Search for the cell housing the specified text and yield its (X, Y) center coordinate. 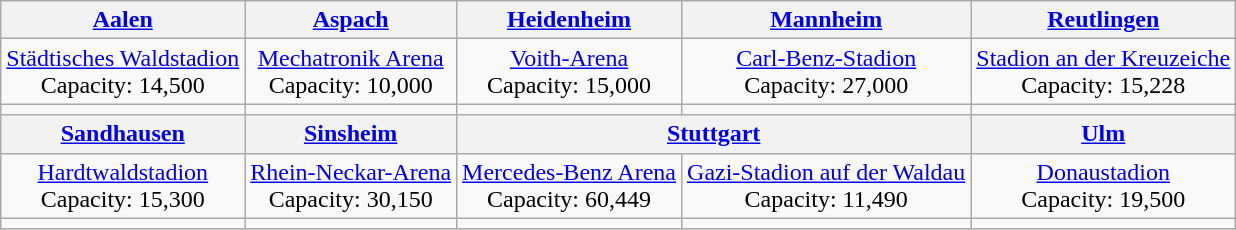
Voith-ArenaCapacity: 15,000 (570, 72)
Stadion an der KreuzeicheCapacity: 15,228 (1104, 72)
Mannheim (826, 20)
DonaustadionCapacity: 19,500 (1104, 186)
Aspach (351, 20)
Mechatronik ArenaCapacity: 10,000 (351, 72)
Städtisches WaldstadionCapacity: 14,500 (123, 72)
Mercedes-Benz ArenaCapacity: 60,449 (570, 186)
Ulm (1104, 134)
Reutlingen (1104, 20)
Sandhausen (123, 134)
Stuttgart (714, 134)
Sinsheim (351, 134)
Aalen (123, 20)
Carl-Benz-StadionCapacity: 27,000 (826, 72)
Gazi-Stadion auf der WaldauCapacity: 11,490 (826, 186)
HardtwaldstadionCapacity: 15,300 (123, 186)
Rhein-Neckar-ArenaCapacity: 30,150 (351, 186)
Heidenheim (570, 20)
